Output the (X, Y) coordinate of the center of the cell containing the given text.  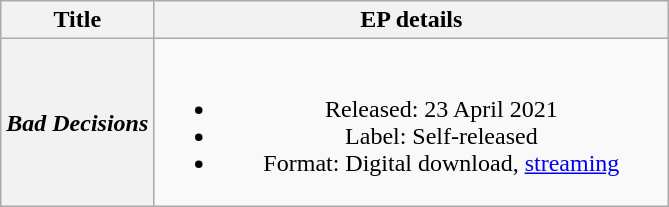
Released: 23 April 2021Label: Self-releasedFormat: Digital download, streaming (412, 122)
EP details (412, 20)
Bad Decisions (78, 122)
Title (78, 20)
